Detect which cell encompasses the target text, then output its (X, Y) center coordinate. 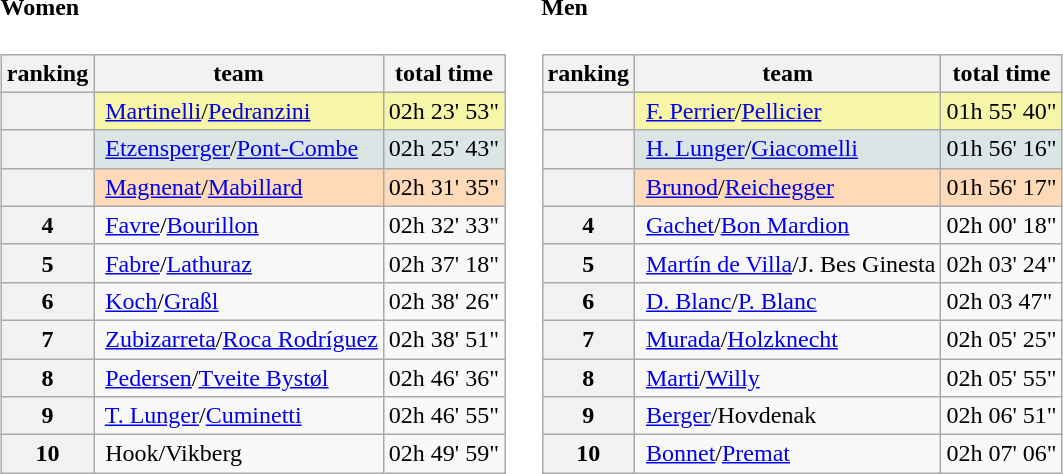
02h 25' 43" (444, 149)
02h 38' 51" (444, 339)
Favre/Bourillon (239, 225)
Magnenat/Mabillard (239, 187)
T. Lunger/Cuminetti (239, 416)
Bonnet/Premat (787, 454)
H. Lunger/Giacomelli (787, 149)
F. Perrier/Pellicier (787, 111)
Martín de Villa/J. Bes Ginesta (787, 263)
Koch/Graßl (239, 301)
02h 06' 51" (1002, 416)
02h 03 47" (1002, 301)
02h 46' 36" (444, 378)
Brunod/Reichegger (787, 187)
01h 55' 40" (1002, 111)
02h 00' 18" (1002, 225)
02h 31' 35" (444, 187)
Berger/Hovdenak (787, 416)
Gachet/Bon Mardion (787, 225)
02h 32' 33" (444, 225)
Hook/Vikberg (239, 454)
02h 23' 53" (444, 111)
02h 38' 26" (444, 301)
02h 05' 25" (1002, 339)
02h 07' 06" (1002, 454)
01h 56' 16" (1002, 149)
02h 03' 24" (1002, 263)
02h 49' 59" (444, 454)
Zubizarreta/Roca Rodríguez (239, 339)
01h 56' 17" (1002, 187)
Etzensperger/Pont-Combe (239, 149)
Pedersen/Tveite Bystøl (239, 378)
Fabre/Lathuraz (239, 263)
02h 37' 18" (444, 263)
02h 05' 55" (1002, 378)
Marti/Willy (787, 378)
Murada/Holzknecht (787, 339)
D. Blanc/P. Blanc (787, 301)
Martinelli/Pedranzini (239, 111)
02h 46' 55" (444, 416)
